Search for the cell housing the specified text and yield its (X, Y) center coordinate. 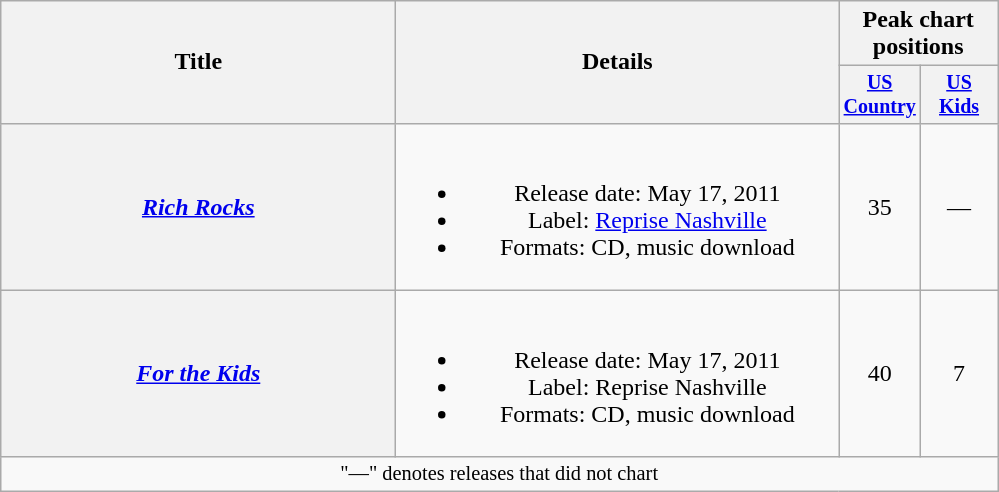
For the Kids (198, 374)
— (960, 206)
US Country (880, 94)
USKids (960, 94)
Details (618, 62)
Peak chartpositions (918, 34)
7 (960, 374)
40 (880, 374)
Title (198, 62)
"—" denotes releases that did not chart (500, 474)
Rich Rocks (198, 206)
35 (880, 206)
